Search for the cell housing the specified text and yield its [X, Y] center coordinate. 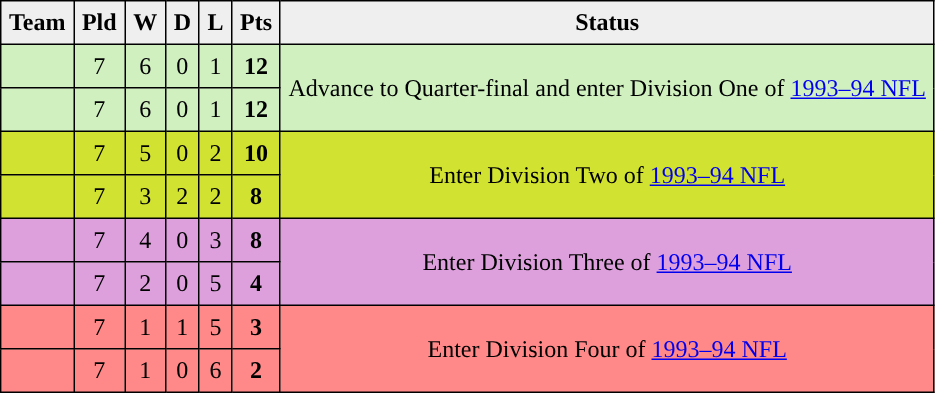
D [182, 23]
Team [38, 23]
Enter Division Two of 1993–94 NFL [607, 174]
10 [256, 153]
Enter Division Three of 1993–94 NFL [607, 262]
Advance to Quarter-final and enter Division One of 1993–94 NFL [607, 88]
W [145, 23]
Pld [100, 23]
Status [607, 23]
L [216, 23]
Enter Division Four of 1993–94 NFL [607, 348]
Pts [256, 23]
